Identify which cell holds the provided text, then report its [x, y] central coordinate. 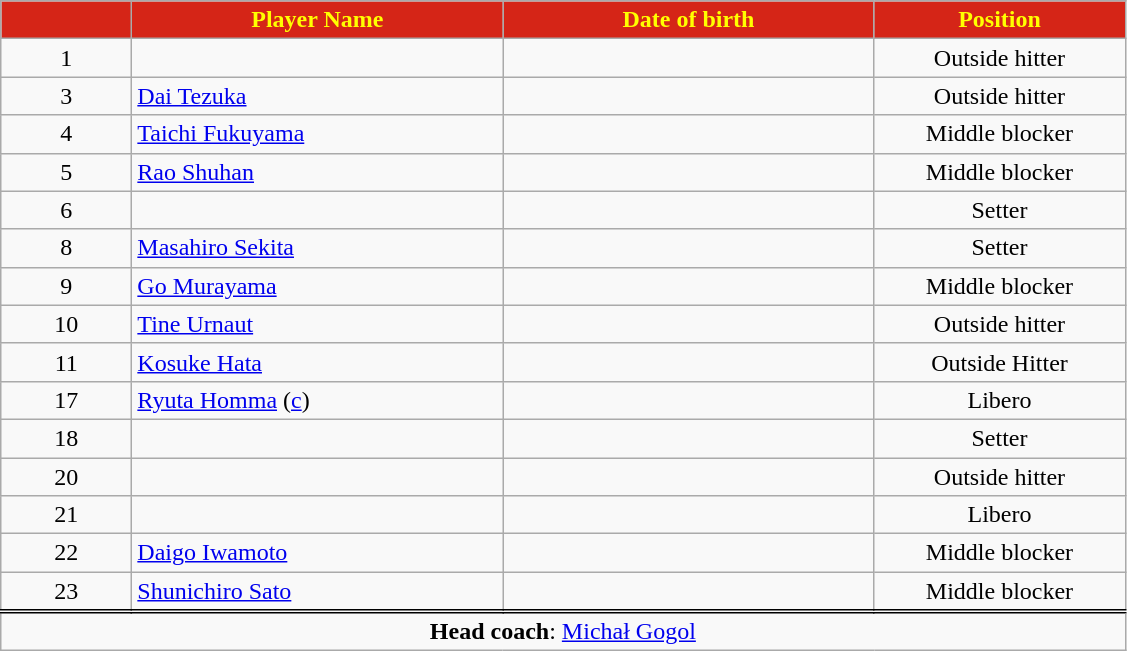
11 [66, 362]
3 [66, 96]
18 [66, 438]
Daigo Iwamoto [318, 553]
8 [66, 248]
Dai Tezuka [318, 96]
Position [1000, 20]
Player Name [318, 20]
Go Murayama [318, 286]
6 [66, 210]
Masahiro Sekita [318, 248]
20 [66, 477]
Shunichiro Sato [318, 592]
9 [66, 286]
4 [66, 134]
22 [66, 553]
Rao Shuhan [318, 172]
23 [66, 592]
Taichi Fukuyama [318, 134]
5 [66, 172]
Outside Hitter [1000, 362]
Head coach: Michał Gogol [563, 631]
Ryuta Homma (c) [318, 400]
10 [66, 324]
Kosuke Hata [318, 362]
Date of birth [688, 20]
Tine Urnaut [318, 324]
17 [66, 400]
21 [66, 515]
1 [66, 58]
